Search for the cell housing the specified text and yield its (x, y) center coordinate. 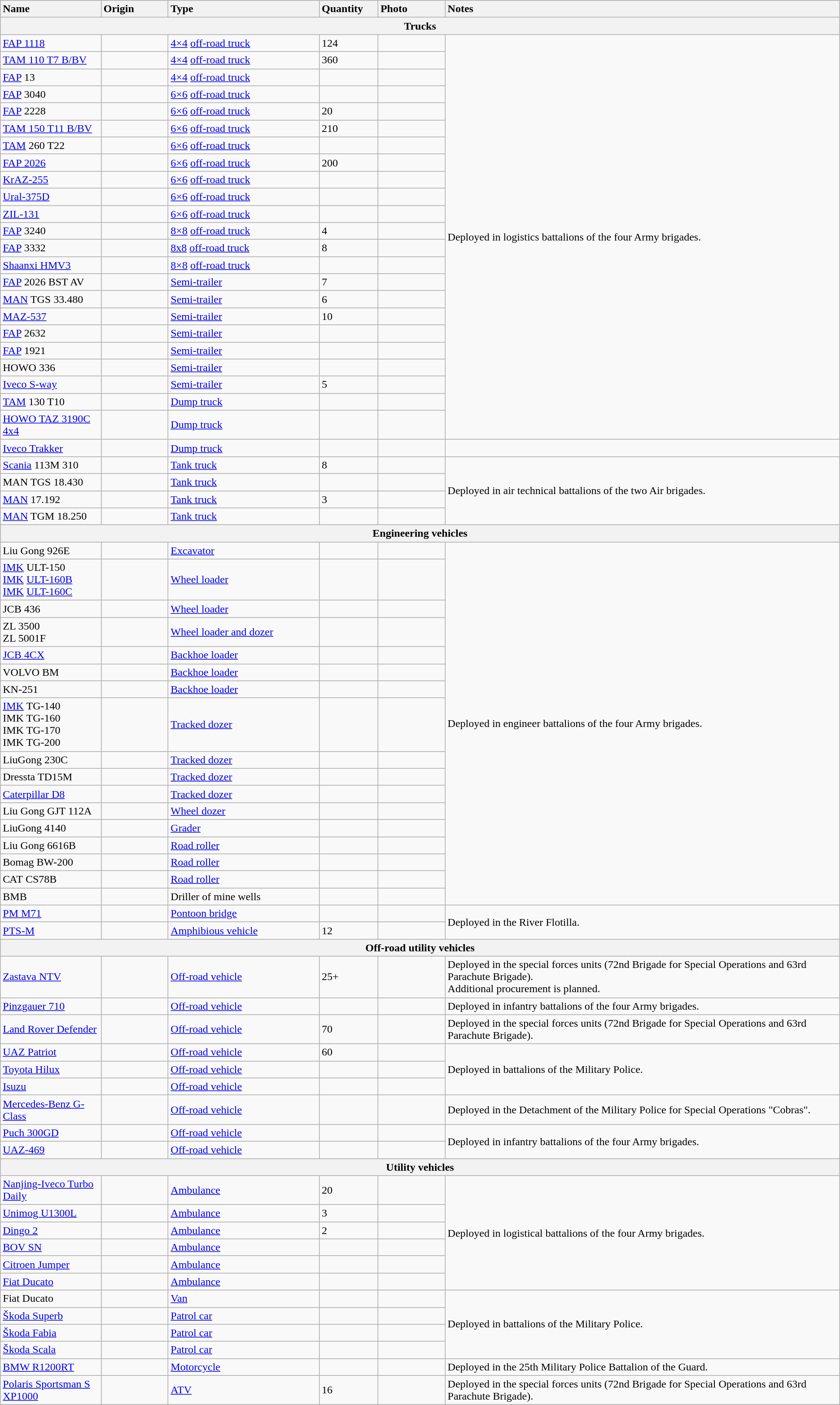
TAM 110 T7 B/BV (51, 60)
ЈСB 436 (51, 609)
25+ (348, 977)
KN-251 (51, 689)
Dingo 2 (51, 1230)
Iveco Trakker (51, 448)
4 (348, 231)
TAM 130 T10 (51, 402)
BMW R1200RT (51, 1367)
PM M71 (51, 914)
Amphibious vehicle (244, 931)
FAP 2026 (51, 162)
FAP 1921 (51, 350)
Wheel loader and dozer (244, 632)
Deployed in the special forces units (72nd Brigade for Special Operations and 63rd Parachute Brigade).Additional procurement is planned. (643, 977)
Grader (244, 828)
Notes (643, 9)
7 (348, 282)
Off-road utility vehicles (420, 948)
ZL 3500ZL 5001F (51, 632)
Quantity (348, 9)
UAZ Patriot (51, 1052)
Deployed in logistics battalions of the four Army brigades. (643, 237)
FAP 3040 (51, 94)
360 (348, 60)
Photo (411, 9)
Polaris Sportsman S XP1000 (51, 1390)
Land Rover Defender (51, 1029)
Type (244, 9)
UAZ-469 (51, 1150)
LiuGong 4140 (51, 828)
Škoda Fabia (51, 1333)
210 (348, 128)
6 (348, 299)
Zastava NTV (51, 977)
Trucks (420, 26)
Citroen Jumper (51, 1265)
PTS-M (51, 931)
FAP 2632 (51, 333)
2 (348, 1230)
Dressta TD15M (51, 777)
HOWO 336 (51, 368)
Deployed in the 25th Military Police Battalion of the Guard. (643, 1367)
VOLVO BM (51, 672)
IMK ULT-150IMK ULT-160BIMK ULT-160C (51, 580)
Utility vehicles (420, 1167)
FAP 13 (51, 77)
Puch 300GD (51, 1133)
12 (348, 931)
MAN TGM 18.250 (51, 516)
70 (348, 1029)
Shaanxi HMV3 (51, 265)
Toyota Hilux (51, 1069)
MAZ-537 (51, 316)
Liu Gong GJT 112А (51, 811)
MAN 17.192 (51, 499)
FAP 1118 (51, 43)
HOWO TAZ 3190C 4х4 (51, 425)
Iveco S-way (51, 385)
JCB 4CX (51, 655)
Excavator (244, 551)
FAP 3332 (51, 248)
TAM 150 T11 B/BV (51, 128)
Deployed in logistical battalions of the four Army brigades. (643, 1233)
KrAZ-255 (51, 179)
Origin (135, 9)
Liu Gong 926E (51, 551)
MAN TGS 18.430 (51, 482)
10 (348, 316)
Bomag BW-200 (51, 862)
Škoda Scala (51, 1350)
Caterpillar D8 (51, 794)
BOV SN (51, 1247)
Van (244, 1299)
ZIL-131 (51, 214)
Engineering vehicles (420, 534)
TAM 260 T22 (51, 145)
FAP 2026 BST AV (51, 282)
60 (348, 1052)
BMB (51, 897)
Liu Gong 6616B (51, 845)
Isuzu (51, 1086)
Škoda Superb (51, 1316)
Pontoon bridge (244, 914)
Driller of mine wells (244, 897)
5 (348, 385)
8x8 off-road truck (244, 248)
200 (348, 162)
Mercedes-Benz G-Class (51, 1109)
Ural-375D (51, 197)
LiuGong 230C (51, 760)
124 (348, 43)
MAN TGS 33.480 (51, 299)
FAP 3240 (51, 231)
Wheel dozer (244, 811)
Pinzgauer 710 (51, 1006)
Deployed in the River Flotilla. (643, 922)
IMK TG-140IMK TG-160IMK TG-170IMK TG-200 (51, 724)
16 (348, 1390)
Nanjing-Iveco Turbo Daily (51, 1190)
Name (51, 9)
Deployed in engineer battalions of the four Army brigades. (643, 723)
Motorcycle (244, 1367)
Unimog U1300L (51, 1213)
Deployed in the Detachment of the Military Police for Special Operations "Cobras". (643, 1109)
Scania 113M 310 (51, 465)
САТ CS78B (51, 880)
Deployed in air technical battalions of the two Air brigades. (643, 490)
ATV (244, 1390)
FAP 2228 (51, 111)
